Output the (x, y) coordinate of the center of the cell containing the given text.  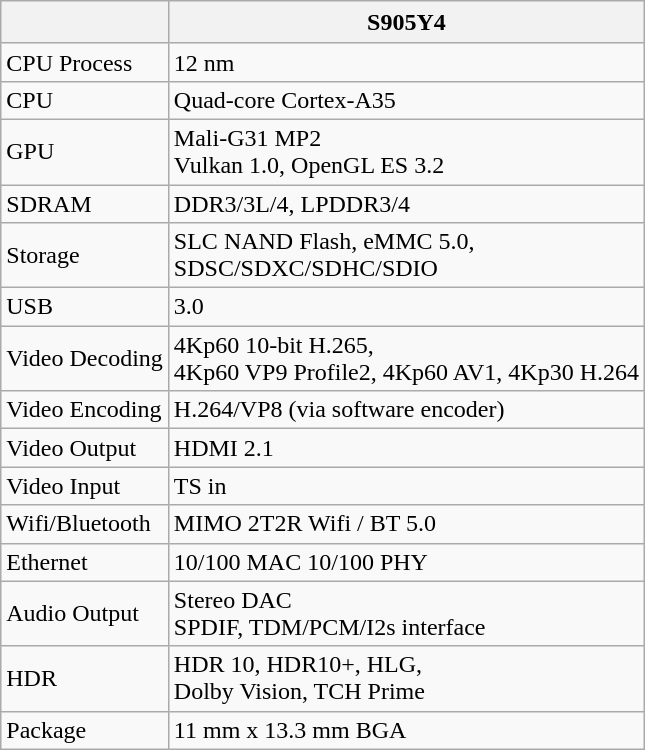
11 mm x 13.3 mm BGA (406, 730)
4Kp60 10-bit H.265,4Kp60 VP9 Profile2, 4Kp60 AV1, 4Kp30 H.264 (406, 358)
HDR 10, HDR10+, HLG,Dolby Vision, TCH Prime (406, 678)
Audio Output (85, 614)
DDR3/3L/4, LPDDR3/4 (406, 203)
10/100 MAC 10/100 PHY (406, 562)
CPU Process (85, 62)
Video Output (85, 448)
SLC NAND Flash, eMMC 5.0,SDSC/SDXC/SDHC/SDIO (406, 256)
Stereo DACSPDIF, TDM/PCM/I2s interface (406, 614)
Storage (85, 256)
TS in (406, 486)
S905Y4 (406, 22)
Video Encoding (85, 410)
MIMO 2T2R Wifi / BT 5.0 (406, 524)
12 nm (406, 62)
Wifi/Bluetooth (85, 524)
HDR (85, 678)
CPU (85, 100)
Ethernet (85, 562)
SDRAM (85, 203)
USB (85, 307)
Video Input (85, 486)
GPU (85, 152)
Video Decoding (85, 358)
Package (85, 730)
Mali-G31 MP2Vulkan 1.0, OpenGL ES 3.2 (406, 152)
3.0 (406, 307)
HDMI 2.1 (406, 448)
Quad-core Cortex-A35 (406, 100)
H.264/VP8 (via software encoder) (406, 410)
